Detect which cell encompasses the target text, then output its (x, y) center coordinate. 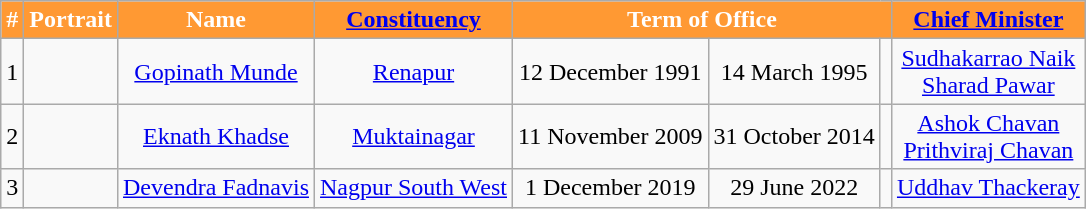
Nagpur South West (414, 188)
29 June 2022 (794, 188)
12 December 1991 (610, 72)
Term of Office (702, 20)
14 March 1995 (794, 72)
Portrait (71, 20)
Gopinath Munde (216, 72)
Renapur (414, 72)
Sudhakarrao NaikSharad Pawar (988, 72)
Muktainagar (414, 136)
1 (12, 72)
Constituency (414, 20)
Ashok ChavanPrithviraj Chavan (988, 136)
Devendra Fadnavis (216, 188)
2 (12, 136)
11 November 2009 (610, 136)
Uddhav Thackeray (988, 188)
Chief Minister (988, 20)
Eknath Khadse (216, 136)
31 October 2014 (794, 136)
3 (12, 188)
Name (216, 20)
# (12, 20)
1 December 2019 (610, 188)
